Return the [X, Y] coordinate for the center point of the cell that contains the specified text.  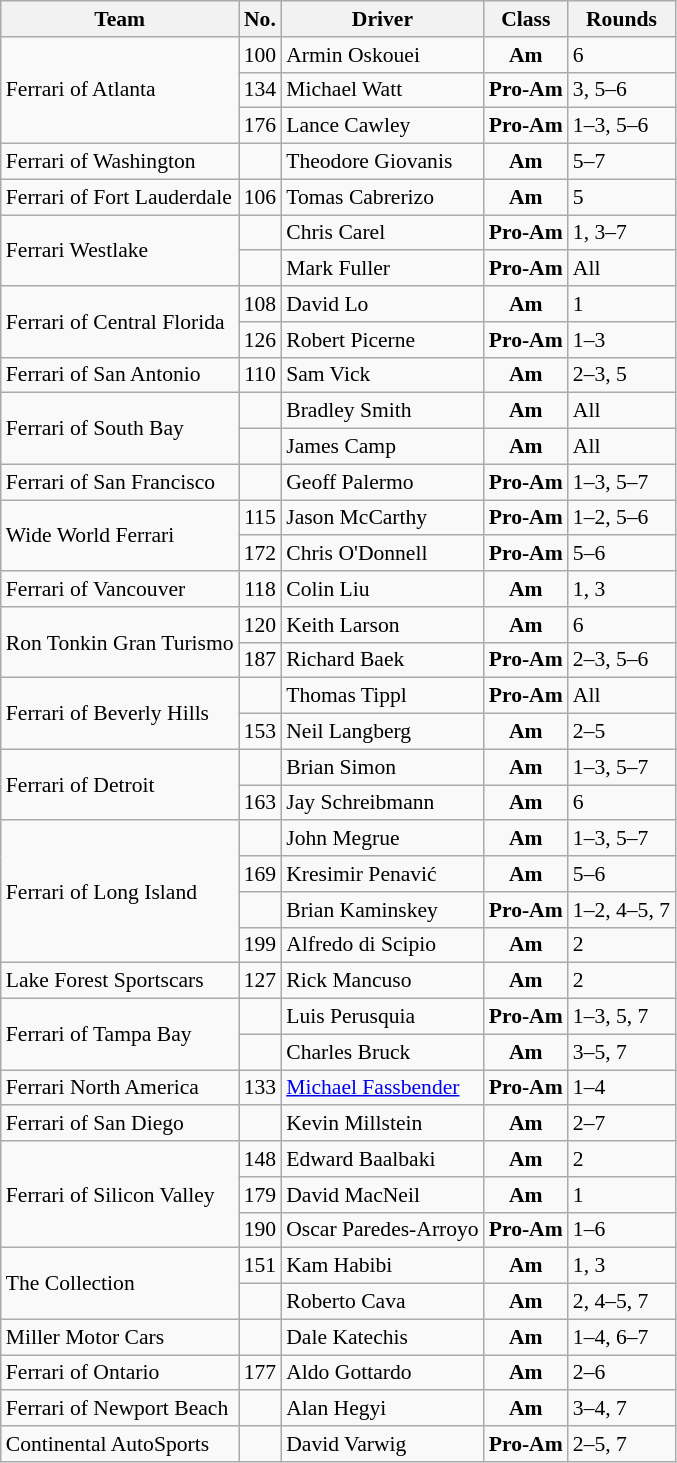
2–3, 5–6 [622, 660]
Ferrari Westlake [120, 250]
1–4 [622, 1088]
199 [260, 945]
Ron Tonkin Gran Turismo [120, 642]
Michael Watt [382, 90]
3, 5–6 [622, 90]
Ferrari of Beverly Hills [120, 714]
1–2, 4–5, 7 [622, 910]
Ferrari of Silicon Valley [120, 1194]
John Megrue [382, 839]
Driver [382, 19]
176 [260, 126]
Continental AutoSports [120, 1444]
100 [260, 55]
5 [622, 197]
Ferrari of Ontario [120, 1373]
Ferrari of Atlanta [120, 90]
David Varwig [382, 1444]
Neil Langberg [382, 732]
151 [260, 1266]
5–7 [622, 162]
Ferrari of Fort Lauderdale [120, 197]
Brian Simon [382, 767]
2–5 [622, 732]
Brian Kaminskey [382, 910]
2–5, 7 [622, 1444]
Rick Mancuso [382, 981]
Keith Larson [382, 625]
2–6 [622, 1373]
Sam Vick [382, 375]
169 [260, 874]
Tomas Cabrerizo [382, 197]
Bradley Smith [382, 411]
163 [260, 803]
Michael Fassbender [382, 1088]
148 [260, 1159]
1–3, 5–6 [622, 126]
3–4, 7 [622, 1409]
Chris Carel [382, 233]
1–2, 5–6 [622, 518]
Kevin Millstein [382, 1124]
106 [260, 197]
153 [260, 732]
Ferrari of Central Florida [120, 322]
179 [260, 1195]
Jason McCarthy [382, 518]
2–7 [622, 1124]
Ferrari of San Francisco [120, 482]
Ferrari of South Bay [120, 428]
133 [260, 1088]
James Camp [382, 447]
Lake Forest Sportscars [120, 981]
108 [260, 304]
Roberto Cava [382, 1302]
172 [260, 554]
Miller Motor Cars [120, 1337]
1–3 [622, 340]
Ferrari of Detroit [120, 784]
Geoff Palermo [382, 482]
Colin Liu [382, 589]
Mark Fuller [382, 269]
Alan Hegyi [382, 1409]
Kresimir Penavić [382, 874]
Ferrari of Washington [120, 162]
Robert Picerne [382, 340]
Ferrari of Tampa Bay [120, 1034]
110 [260, 375]
Theodore Giovanis [382, 162]
Rounds [622, 19]
1, 3–7 [622, 233]
Ferrari of Vancouver [120, 589]
Edward Baalbaki [382, 1159]
3–5, 7 [622, 1052]
Wide World Ferrari [120, 536]
115 [260, 518]
Team [120, 19]
Ferrari of Long Island [120, 892]
Aldo Gottardo [382, 1373]
Chris O'Donnell [382, 554]
Thomas Tippl [382, 696]
134 [260, 90]
1–6 [622, 1230]
Dale Katechis [382, 1337]
118 [260, 589]
190 [260, 1230]
126 [260, 340]
177 [260, 1373]
David Lo [382, 304]
Class [526, 19]
Ferrari of Newport Beach [120, 1409]
2, 4–5, 7 [622, 1302]
Richard Baek [382, 660]
Armin Oskouei [382, 55]
Charles Bruck [382, 1052]
1–4, 6–7 [622, 1337]
Alfredo di Scipio [382, 945]
120 [260, 625]
Jay Schreibmann [382, 803]
127 [260, 981]
The Collection [120, 1284]
No. [260, 19]
2–3, 5 [622, 375]
David MacNeil [382, 1195]
Oscar Paredes-Arroyo [382, 1230]
Luis Perusquia [382, 1017]
187 [260, 660]
Kam Habibi [382, 1266]
Lance Cawley [382, 126]
1–3, 5, 7 [622, 1017]
Ferrari North America [120, 1088]
Ferrari of San Antonio [120, 375]
Ferrari of San Diego [120, 1124]
